Return the (x, y) coordinate for the center point of the cell that contains the specified text.  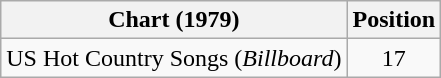
US Hot Country Songs (Billboard) (174, 58)
17 (394, 58)
Position (394, 20)
Chart (1979) (174, 20)
